Output the (x, y) coordinate of the center of the cell containing the given text.  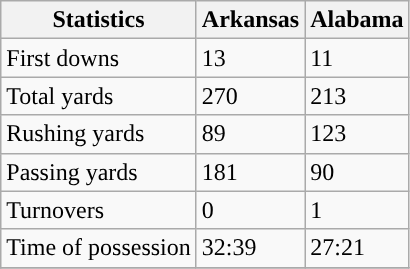
Alabama (357, 20)
11 (357, 58)
27:21 (357, 248)
13 (250, 58)
123 (357, 134)
Passing yards (99, 172)
Total yards (99, 96)
89 (250, 134)
0 (250, 210)
Statistics (99, 20)
32:39 (250, 248)
90 (357, 172)
181 (250, 172)
213 (357, 96)
Turnovers (99, 210)
1 (357, 210)
First downs (99, 58)
270 (250, 96)
Time of possession (99, 248)
Rushing yards (99, 134)
Arkansas (250, 20)
